Extract the [X, Y] coordinate from the center of the cell holding the provided text.  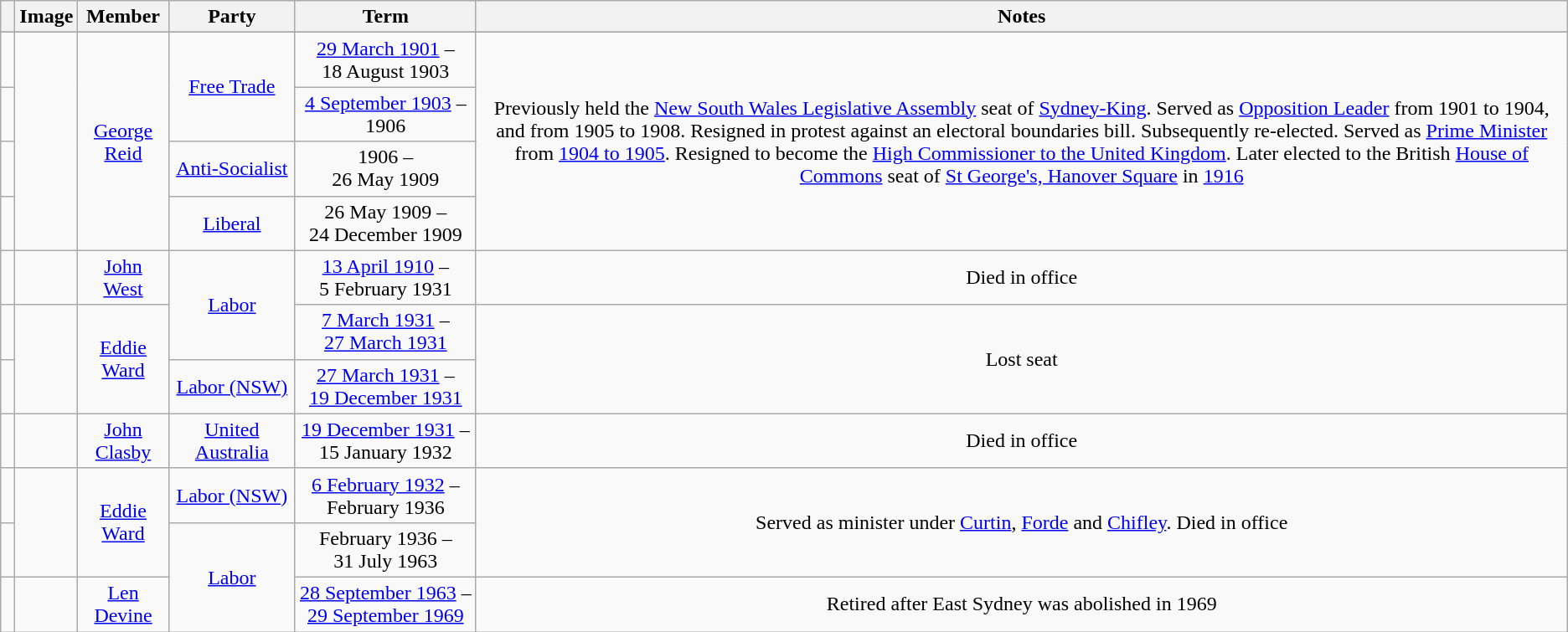
1906 –26 May 1909 [385, 169]
13 April 1910 –5 February 1931 [385, 278]
Member [123, 17]
Retired after East Sydney was abolished in 1969 [1022, 604]
Party [231, 17]
28 September 1963 –29 September 1969 [385, 604]
Lost seat [1022, 359]
27 March 1931 –19 December 1931 [385, 387]
Liberal [231, 223]
John West [123, 278]
26 May 1909 –24 December 1909 [385, 223]
John Clasby [123, 440]
United Australia [231, 440]
Len Devine [123, 604]
Served as minister under Curtin, Forde and Chifley. Died in office [1022, 522]
29 March 1901 –18 August 1903 [385, 60]
4 September 1903 –1906 [385, 114]
February 1936 –31 July 1963 [385, 549]
6 February 1932 –February 1936 [385, 496]
Term [385, 17]
19 December 1931 –15 January 1932 [385, 440]
Anti-Socialist [231, 169]
George Reid [123, 141]
Notes [1022, 17]
7 March 1931 –27 March 1931 [385, 331]
Image [47, 17]
Free Trade [231, 87]
